Locate the cell with the specified text and output its (X, Y) center coordinate. 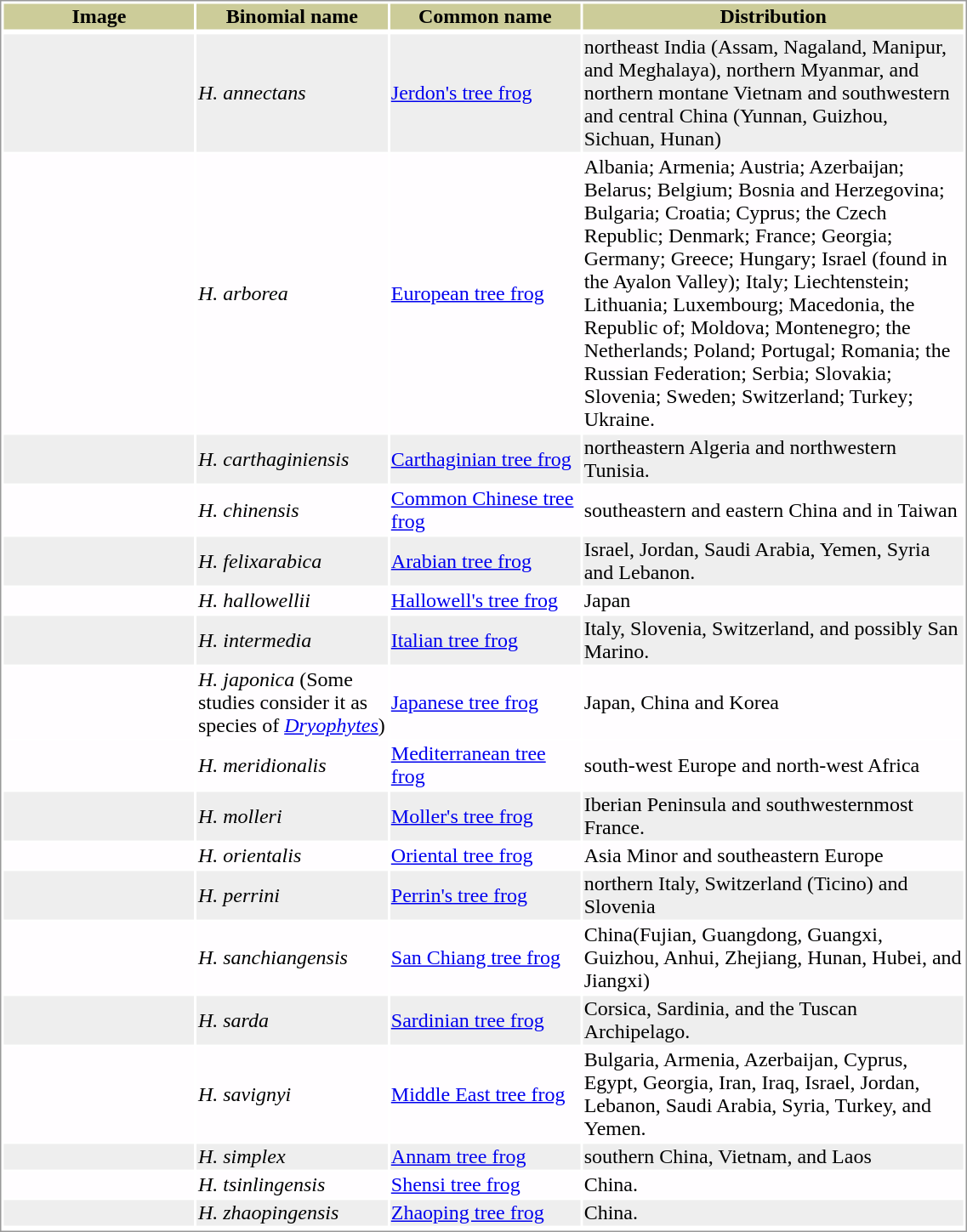
southern China, Vietnam, and Laos (773, 1157)
Binomial name (292, 16)
H. molleri (292, 816)
H. felixarabica (292, 561)
H. zhaopingensis (292, 1213)
Iberian Peninsula and southwesternmost France. (773, 816)
Zhaoping tree frog (485, 1213)
Mediterranean tree frog (485, 765)
Japan (773, 601)
H. orientalis (292, 856)
Japanese tree frog (485, 702)
Annam tree frog (485, 1157)
H. arborea (292, 294)
Common name (485, 16)
Bulgaria, Armenia, Azerbaijan, Cyprus, Egypt, Georgia, Iran, Iraq, Israel, Jordan, Lebanon, Saudi Arabia, Syria, Turkey, and Yemen. (773, 1095)
China(Fujian, Guangdong, Guangxi, Guizhou, Anhui, Zhejiang, Hunan, Hubei, and Jiangxi) (773, 957)
Israel, Jordan, Saudi Arabia, Yemen, Syria and Lebanon. (773, 561)
Corsica, Sardinia, and the Tuscan Archipelago. (773, 1020)
H. sarda (292, 1020)
Oriental tree frog (485, 856)
H. savignyi (292, 1095)
H. annectans (292, 93)
Carthaginian tree frog (485, 459)
southeastern and eastern China and in Taiwan (773, 510)
northern Italy, Switzerland (Ticino) and Slovenia (773, 894)
Hallowell's tree frog (485, 601)
Common Chinese tree frog (485, 510)
Image (99, 16)
Distribution (773, 16)
H. meridionalis (292, 765)
Moller's tree frog (485, 816)
H. perrini (292, 894)
Asia Minor and southeastern Europe (773, 856)
Italy, Slovenia, Switzerland, and possibly San Marino. (773, 639)
Shensi tree frog (485, 1184)
San Chiang tree frog (485, 957)
H. hallowellii (292, 601)
H. simplex (292, 1157)
Jerdon's tree frog (485, 93)
south-west Europe and north-west Africa (773, 765)
H. sanchiangensis (292, 957)
Italian tree frog (485, 639)
H. intermedia (292, 639)
H. chinensis (292, 510)
European tree frog (485, 294)
Arabian tree frog (485, 561)
H. tsinlingensis (292, 1184)
H. japonica (Some studies consider it as species of Dryophytes) (292, 702)
Japan, China and Korea (773, 702)
H. carthaginiensis (292, 459)
Sardinian tree frog (485, 1020)
Perrin's tree frog (485, 894)
Middle East tree frog (485, 1095)
northeastern Algeria and northwestern Tunisia. (773, 459)
